Search for the cell housing the specified text and yield its [X, Y] center coordinate. 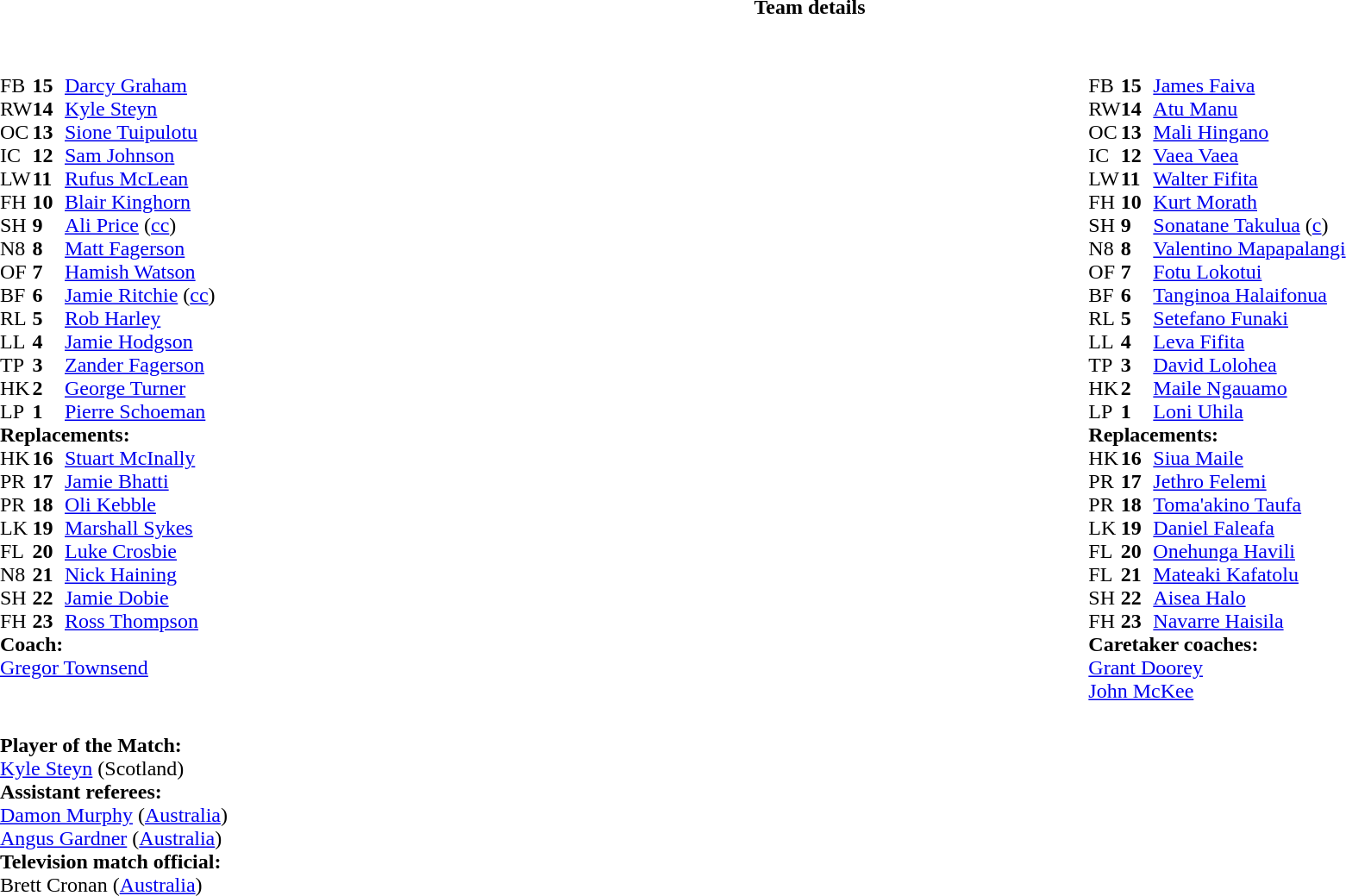
James Faiva [1249, 86]
Sonatane Takulua (c) [1249, 226]
Sione Tuipulotu [140, 133]
Rob Harley [140, 319]
Rufus McLean [140, 179]
Aisea Halo [1249, 598]
Oli Kebble [140, 505]
Stuart McInally [140, 459]
Jamie Dobie [140, 598]
Onehunga Havili [1249, 552]
Mateaki Kafatolu [1249, 574]
Nick Haining [140, 574]
Vaea Vaea [1249, 155]
Walter Fifita [1249, 179]
Luke Crosbie [140, 552]
Fotu Lokotui [1249, 273]
Mali Hingano [1249, 133]
Daniel Faleafa [1249, 528]
Navarre Haisila [1249, 621]
Sam Johnson [140, 155]
Kyle Steyn [140, 109]
Jamie Ritchie (cc) [140, 295]
Zander Fagerson [140, 366]
Valentino Mapapalangi [1249, 248]
Darcy Graham [140, 86]
Gregor Townsend [108, 667]
Caretaker coaches: [1217, 645]
Ross Thompson [140, 621]
Jamie Hodgson [140, 341]
Kurt Morath [1249, 202]
Atu Manu [1249, 109]
Pierre Schoeman [140, 412]
Setefano Funaki [1249, 319]
Toma'akino Taufa [1249, 505]
Ali Price (cc) [140, 226]
George Turner [140, 388]
Coach: [108, 645]
Maile Ngauamo [1249, 388]
Loni Uhila [1249, 412]
Grant Doorey John McKee [1217, 680]
Marshall Sykes [140, 528]
Siua Maile [1249, 459]
Matt Fagerson [140, 248]
Jethro Felemi [1249, 481]
Hamish Watson [140, 273]
Jamie Bhatti [140, 481]
Tanginoa Halaifonua [1249, 295]
David Lolohea [1249, 366]
Blair Kinghorn [140, 202]
Leva Fifita [1249, 341]
